Return the [x, y] coordinate for the center point of the cell that contains the specified text.  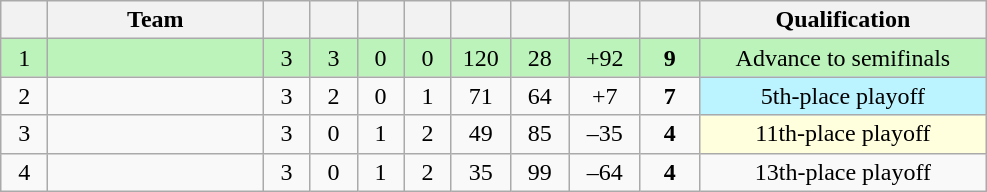
49 [480, 134]
Team [156, 20]
5th-place playoff [842, 96]
120 [480, 58]
9 [670, 58]
–64 [604, 172]
99 [540, 172]
11th-place playoff [842, 134]
13th-place playoff [842, 172]
Qualification [842, 20]
35 [480, 172]
85 [540, 134]
+7 [604, 96]
–35 [604, 134]
7 [670, 96]
Advance to semifinals [842, 58]
64 [540, 96]
+92 [604, 58]
71 [480, 96]
28 [540, 58]
